Pinpoint the cell where the given text exists, returning its [x, y] midpoint coordinate. 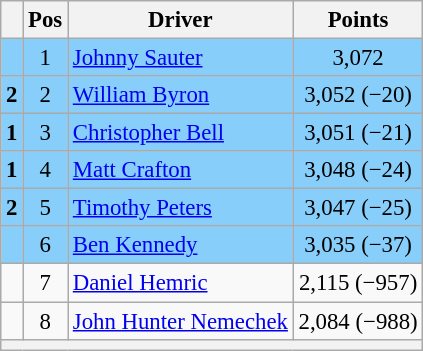
2,115 (−957) [358, 283]
Pos [46, 20]
Christopher Bell [181, 133]
Matt Crafton [181, 170]
Driver [181, 20]
Ben Kennedy [181, 245]
3,035 (−37) [358, 245]
3,072 [358, 58]
William Byron [181, 95]
Points [358, 20]
3,051 (−21) [358, 133]
5 [46, 208]
3 [46, 133]
3,048 (−24) [358, 170]
4 [46, 170]
2,084 (−988) [358, 321]
3,047 (−25) [358, 208]
6 [46, 245]
Johnny Sauter [181, 58]
7 [46, 283]
Timothy Peters [181, 208]
Daniel Hemric [181, 283]
8 [46, 321]
3,052 (−20) [358, 95]
John Hunter Nemechek [181, 321]
